Return the (x, y) coordinate for the center point of the cell that contains the specified text.  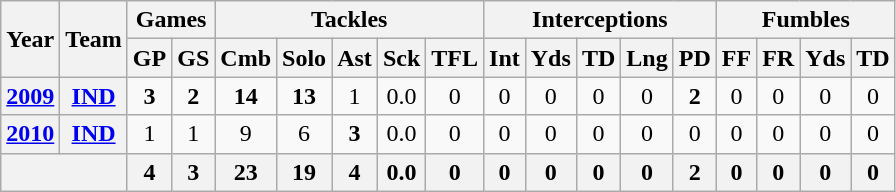
Tackles (350, 20)
FR (778, 58)
PD (694, 58)
23 (246, 172)
Solo (304, 58)
Team (94, 39)
Year (30, 39)
9 (246, 134)
19 (304, 172)
Lng (647, 58)
Ast (355, 58)
Fumbles (806, 20)
Cmb (246, 58)
Int (505, 58)
13 (304, 96)
Interceptions (600, 20)
GP (149, 58)
2010 (30, 134)
Sck (401, 58)
14 (246, 96)
6 (304, 134)
FF (736, 58)
TFL (455, 58)
2009 (30, 96)
Games (170, 20)
GS (194, 58)
